Determine the (x, y) coordinate at the center of the cell enclosing the given text.  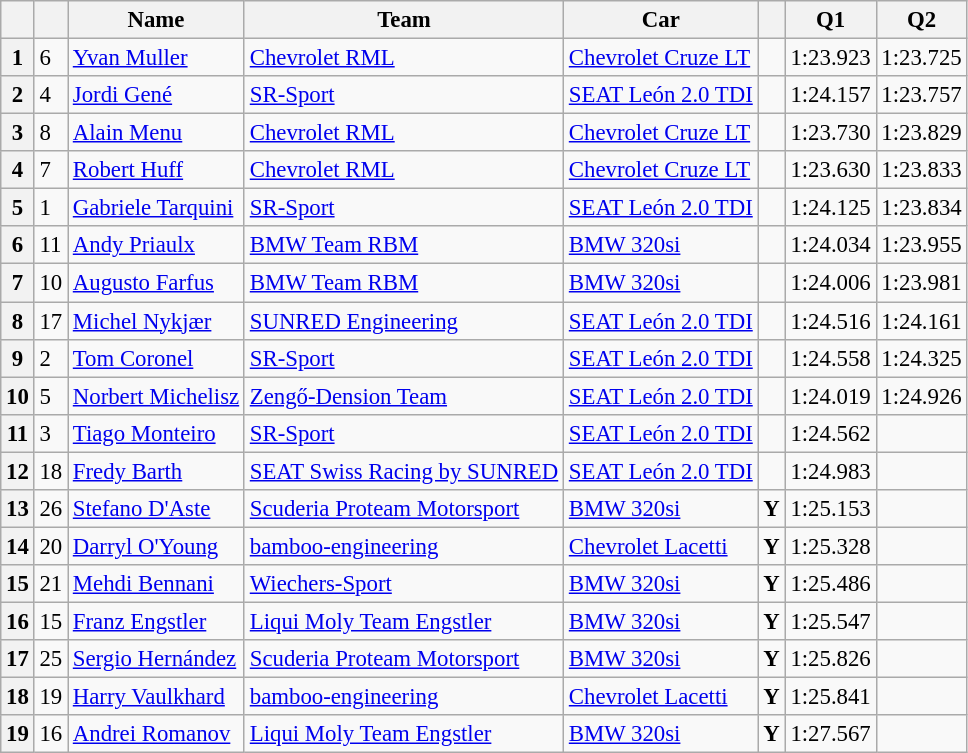
Fredy Barth (156, 471)
Team (404, 20)
Stefano D'Aste (156, 509)
1:23.833 (922, 170)
20 (50, 546)
1:23.834 (922, 208)
1:23.757 (922, 95)
Yvan Muller (156, 58)
Name (156, 20)
Alain Menu (156, 133)
1:24.983 (830, 471)
Darryl O'Young (156, 546)
14 (18, 546)
1:25.826 (830, 659)
Wiechers-Sport (404, 584)
1:24.562 (830, 433)
1:24.006 (830, 283)
Franz Engstler (156, 621)
9 (18, 358)
1:24.516 (830, 321)
21 (50, 584)
Augusto Farfus (156, 283)
1:24.926 (922, 396)
26 (50, 509)
1:24.034 (830, 245)
1:23.923 (830, 58)
Mehdi Bennani (156, 584)
1:23.730 (830, 133)
1:25.486 (830, 584)
Harry Vaulkhard (156, 697)
1:25.841 (830, 697)
Car (662, 20)
Zengő-Dension Team (404, 396)
25 (50, 659)
Q2 (922, 20)
Gabriele Tarquini (156, 208)
Andy Priaulx (156, 245)
1:24.161 (922, 321)
1:24.019 (830, 396)
Tiago Monteiro (156, 433)
Norbert Michelisz (156, 396)
SUNRED Engineering (404, 321)
1:23.955 (922, 245)
1:23.725 (922, 58)
12 (18, 471)
1:23.630 (830, 170)
1:27.567 (830, 734)
1:25.153 (830, 509)
1:23.981 (922, 283)
13 (18, 509)
Michel Nykjær (156, 321)
SEAT Swiss Racing by SUNRED (404, 471)
Sergio Hernández (156, 659)
Jordi Gené (156, 95)
1:24.157 (830, 95)
1:25.547 (830, 621)
1:23.829 (922, 133)
Q1 (830, 20)
Tom Coronel (156, 358)
1:24.325 (922, 358)
1:24.558 (830, 358)
1:25.328 (830, 546)
Robert Huff (156, 170)
1:24.125 (830, 208)
Andrei Romanov (156, 734)
